Find where the given text appears and provide that cell's center as (x, y) coordinate. 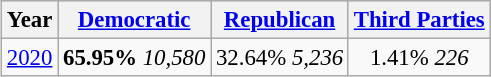
Year (30, 20)
65.95% 10,580 (134, 58)
32.64% 5,236 (280, 58)
1.41% 226 (419, 58)
Republican (280, 20)
Democratic (134, 20)
2020 (30, 58)
Third Parties (419, 20)
